For the text-containing cell, return its midpoint in (x, y) coordinate format. 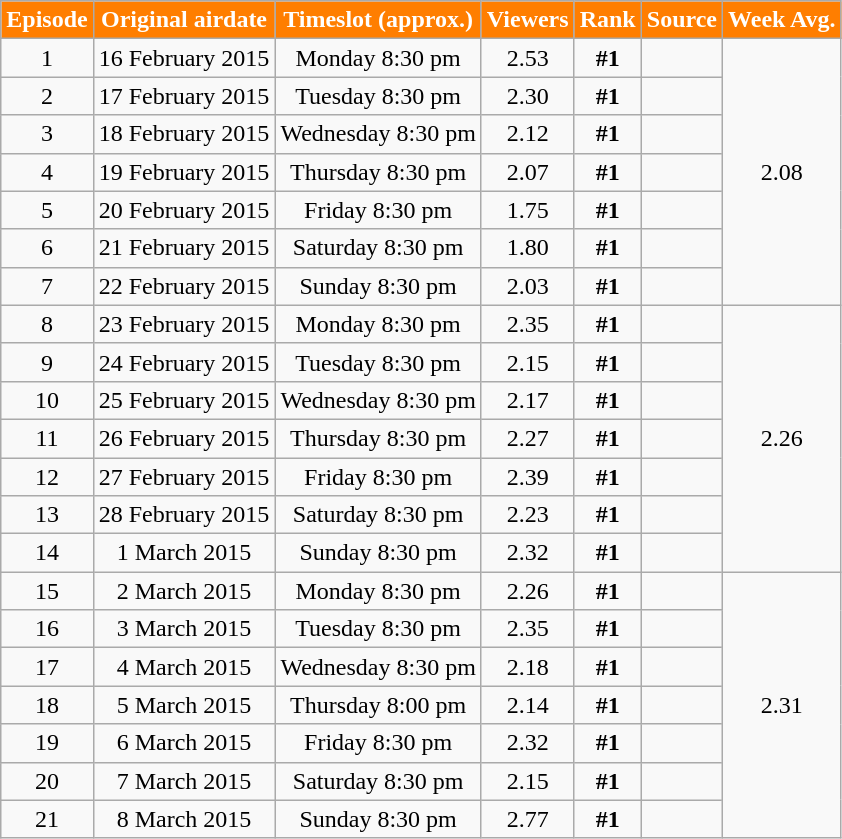
4 (47, 172)
1.80 (528, 248)
17 (47, 667)
6 (47, 248)
2.08 (782, 172)
Original airdate (184, 20)
3 March 2015 (184, 629)
1 March 2015 (184, 553)
2.31 (782, 705)
28 February 2015 (184, 515)
7 (47, 286)
2.12 (528, 134)
2 (47, 96)
2.17 (528, 400)
2.23 (528, 515)
1 (47, 58)
18 February 2015 (184, 134)
2 March 2015 (184, 591)
14 (47, 553)
2.07 (528, 172)
23 February 2015 (184, 324)
24 February 2015 (184, 362)
21 February 2015 (184, 248)
2.39 (528, 477)
2.18 (528, 667)
16 (47, 629)
Viewers (528, 20)
Week Avg. (782, 20)
10 (47, 400)
20 (47, 781)
12 (47, 477)
2.27 (528, 438)
21 (47, 819)
4 March 2015 (184, 667)
25 February 2015 (184, 400)
1.75 (528, 210)
19 (47, 743)
15 (47, 591)
2.53 (528, 58)
Thursday 8:00 pm (378, 705)
9 (47, 362)
3 (47, 134)
5 (47, 210)
7 March 2015 (184, 781)
Source (682, 20)
18 (47, 705)
26 February 2015 (184, 438)
2.77 (528, 819)
6 March 2015 (184, 743)
Episode (47, 20)
17 February 2015 (184, 96)
5 March 2015 (184, 705)
20 February 2015 (184, 210)
8 March 2015 (184, 819)
Rank (608, 20)
2.03 (528, 286)
2.14 (528, 705)
13 (47, 515)
16 February 2015 (184, 58)
27 February 2015 (184, 477)
2.30 (528, 96)
Timeslot (approx.) (378, 20)
19 February 2015 (184, 172)
22 February 2015 (184, 286)
11 (47, 438)
8 (47, 324)
